Return the [x, y] coordinate for the center point of the cell that contains the specified text.  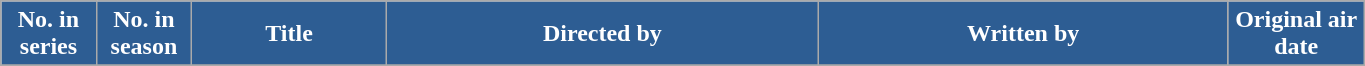
Original air date [1296, 34]
Title [290, 34]
Written by [1023, 34]
No. inseries [48, 34]
Directed by [602, 34]
No. inseason [144, 34]
